Extract the [X, Y] coordinate from the center of the cell holding the provided text.  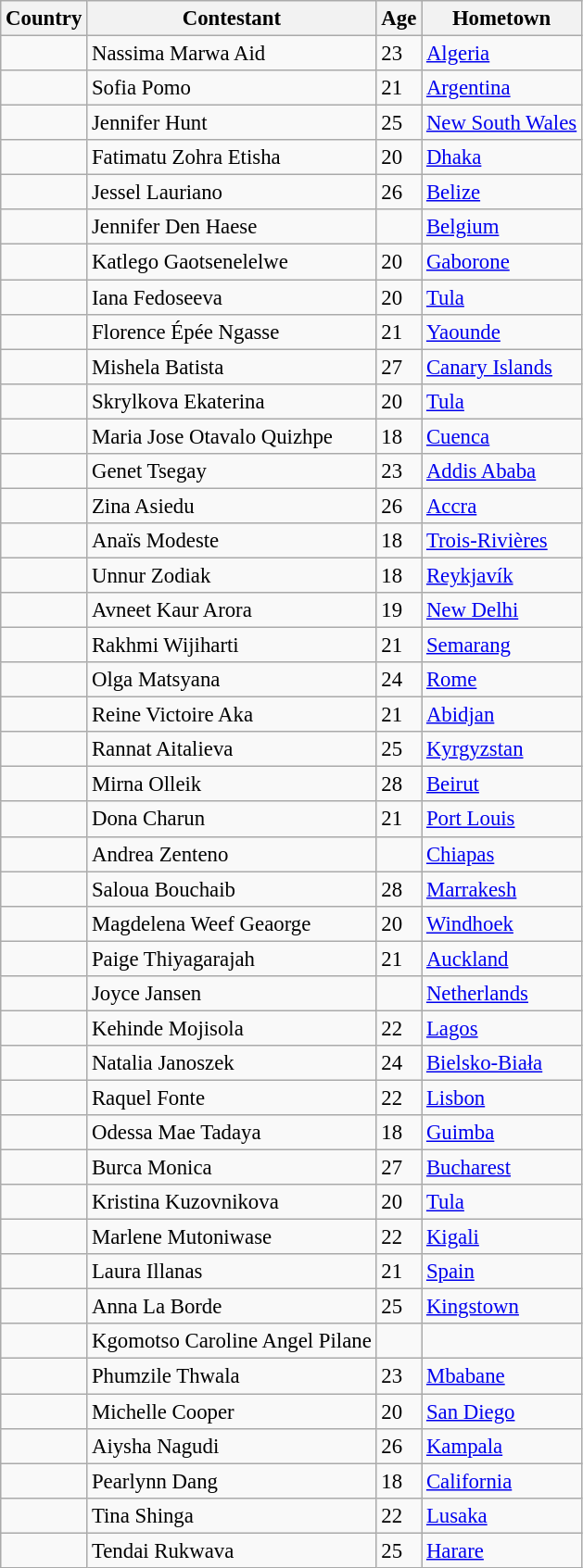
Harare [502, 1550]
Rome [502, 680]
Raquel Fonte [232, 1098]
Dhaka [502, 157]
Guimba [502, 1133]
Iana Fedoseeva [232, 297]
Jessel Lauriano [232, 193]
Anaïs Modeste [232, 541]
Florence Épée Ngasse [232, 332]
19 [399, 610]
Kampala [502, 1446]
Sofia Pomo [232, 88]
Kehinde Mojisola [232, 1028]
Reine Victoire Aka [232, 715]
Bucharest [502, 1168]
Age [399, 19]
Genet Tsegay [232, 471]
Kyrgyzstan [502, 749]
Nassima Marwa Aid [232, 54]
Phumzile Thwala [232, 1376]
Kristina Kuzovnikova [232, 1202]
Marlene Mutoniwase [232, 1237]
Mishela Batista [232, 367]
Fatimatu Zohra Etisha [232, 157]
Mirna Olleik [232, 784]
Lisbon [502, 1098]
Lagos [502, 1028]
Avneet Kaur Arora [232, 610]
Dona Charun [232, 820]
Algeria [502, 54]
Addis Ababa [502, 471]
Chiapas [502, 854]
San Diego [502, 1411]
Accra [502, 506]
Paige Thiyagarajah [232, 959]
Maria Jose Otavalo Quizhpe [232, 436]
Hometown [502, 19]
Aiysha Nagudi [232, 1446]
Jennifer Hunt [232, 123]
Jennifer Den Haese [232, 227]
Auckland [502, 959]
Belize [502, 193]
Contestant [232, 19]
Kingstown [502, 1307]
Skrylkova Ekaterina [232, 401]
New Delhi [502, 610]
Saloua Bouchaib [232, 889]
Gaborone [502, 262]
Canary Islands [502, 367]
Tendai Rukwava [232, 1550]
New South Wales [502, 123]
Rakhmi Wijiharti [232, 646]
Andrea Zenteno [232, 854]
Kgomotso Caroline Angel Pilane [232, 1342]
Magdelena Weef Geaorge [232, 923]
Beirut [502, 784]
Michelle Cooper [232, 1411]
Reykjavík [502, 575]
Port Louis [502, 820]
Lusaka [502, 1515]
Marrakesh [502, 889]
Laura Illanas [232, 1272]
Netherlands [502, 994]
Belgium [502, 227]
Joyce Jansen [232, 994]
Rannat Aitalieva [232, 749]
Yaounde [502, 332]
Mbabane [502, 1376]
Pearlynn Dang [232, 1481]
Abidjan [502, 715]
Katlego Gaotsenelelwe [232, 262]
Unnur Zodiak [232, 575]
Natalia Janoszek [232, 1063]
Trois-Rivières [502, 541]
Semarang [502, 646]
Bielsko-Biała [502, 1063]
Burca Monica [232, 1168]
Country [44, 19]
Olga Matsyana [232, 680]
Anna La Borde [232, 1307]
Odessa Mae Tadaya [232, 1133]
Cuenca [502, 436]
Kigali [502, 1237]
Tina Shinga [232, 1515]
Zina Asiedu [232, 506]
California [502, 1481]
Spain [502, 1272]
Windhoek [502, 923]
Argentina [502, 88]
